Locate the cell with the specified text and output its [X, Y] center coordinate. 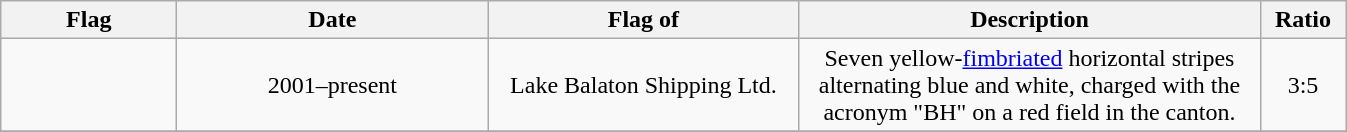
Flag of [644, 20]
Flag [89, 20]
Ratio [1303, 20]
Date [332, 20]
Lake Balaton Shipping Ltd. [644, 85]
Seven yellow-fimbriated horizontal stripes alternating blue and white, charged with the acronym "BH" on a red field in the canton. [1030, 85]
Description [1030, 20]
2001–present [332, 85]
3:5 [1303, 85]
